Provide the [X, Y] coordinate of the cell's center where the given text is located.  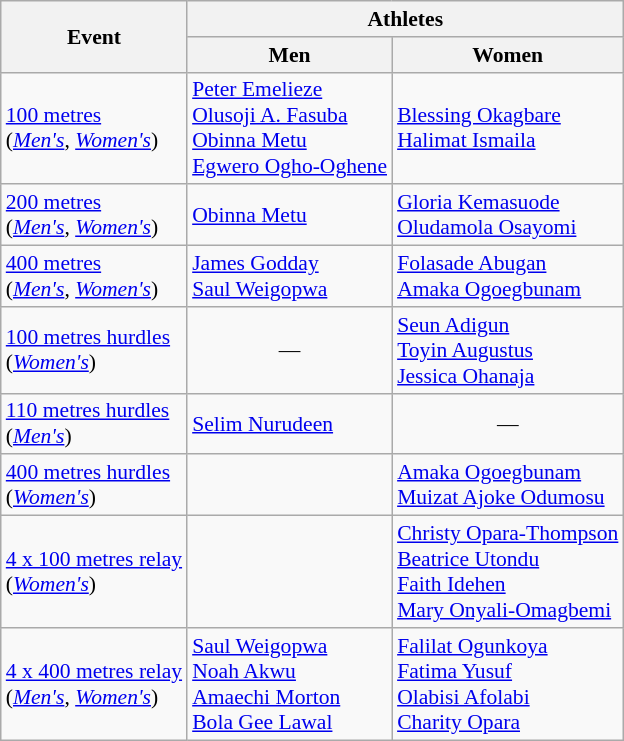
Folasade AbuganAmaka Ogoegbunam [508, 276]
Athletes [405, 19]
100 metres(Men's, Women's) [94, 128]
Selim Nurudeen [290, 424]
Peter EmeliezeOlusoji A. FasubaObinna MetuEgwero Ogho-Oghene [290, 128]
James GoddaySaul Weigopwa [290, 276]
Seun AdigunToyin AugustusJessica Ohanaja [508, 350]
4 x 400 metres relay(Men's, Women's) [94, 684]
100 metres hurdles(Women's) [94, 350]
400 metres(Men's, Women's) [94, 276]
200 metres(Men's, Women's) [94, 216]
4 x 100 metres relay(Women's) [94, 572]
Amaka OgoegbunamMuizat Ajoke Odumosu [508, 486]
Event [94, 36]
400 metres hurdles(Women's) [94, 486]
Gloria KemasuodeOludamola Osayomi [508, 216]
Men [290, 55]
Christy Opara-ThompsonBeatrice UtonduFaith IdehenMary Onyali-Omagbemi [508, 572]
Blessing OkagbareHalimat Ismaila [508, 128]
Women [508, 55]
Saul WeigopwaNoah AkwuAmaechi MortonBola Gee Lawal [290, 684]
Obinna Metu [290, 216]
110 metres hurdles(Men's) [94, 424]
Falilat OgunkoyaFatima YusufOlabisi AfolabiCharity Opara [508, 684]
